For the text-containing cell, return its midpoint in [x, y] coordinate format. 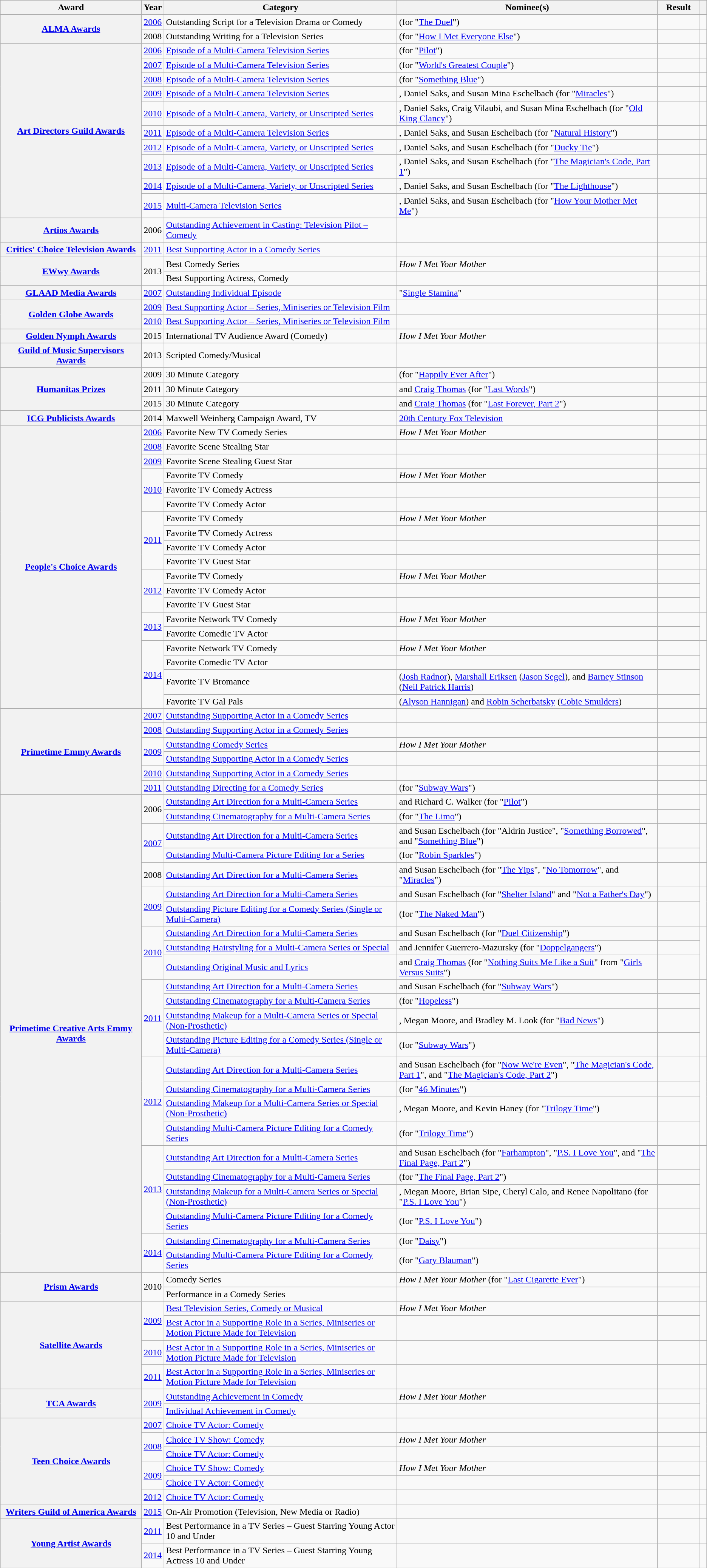
Guild of Music Supervisors Awards [71, 355]
TCA Awards [71, 1404]
Best Comedy Series [280, 264]
GLAAD Media Awards [71, 293]
, Megan Moore, Brian Sipe, Cheryl Calo, and Renee Napolitano (for "P.S. I Love You") [527, 1197]
Primetime Emmy Awards [71, 752]
ICG Publicists Awards [71, 418]
, Daniel Saks, and Susan Eschelbach (for "Natural History") [527, 133]
Outstanding Individual Episode [280, 293]
"Single Stamina" [527, 293]
and Craig Thomas (for "Last Words") [527, 389]
Favorite Scene Stealing Guest Star [280, 461]
(Josh Radnor), Marshall Eriksen (Jason Segel), and Barney Stinson (Neil Patrick Harris) [527, 681]
Result [678, 8]
Teen Choice Awards [71, 1461]
and Susan Eschelbach (for "The Yips", "No Tomorrow", and "Miracles") [527, 875]
and Susan Eschelbach (for "Subway Wars") [527, 987]
(for "Hopeless") [527, 1001]
Outstanding Achievement in Comedy [280, 1397]
Writers Guild of America Awards [71, 1511]
, Daniel Saks, Craig Vilaubi, and Susan Mina Eschelbach (for "Old King Clancy") [527, 113]
Outstanding Achievement in Casting: Television Pilot – Comedy [280, 230]
Humanitas Prizes [71, 389]
(for "The Final Page, Part 2") [527, 1177]
Outstanding Hairstyling for a Multi-Camera Series or Special [280, 947]
Outstanding Writing for a Television Series [280, 36]
Category [280, 8]
Performance in a Comedy Series [280, 1294]
(for "P.S. I Love You") [527, 1221]
Favorite TV Gal Pals [280, 701]
Award [71, 8]
International TV Audience Award (Comedy) [280, 336]
(for "Pilot") [527, 51]
Individual Achievement in Comedy [280, 1411]
Best Supporting Actor in a Comedy Series [280, 250]
(for "The Duel") [527, 22]
Outstanding Directing for a Comedy Series [280, 788]
, Daniel Saks, and Susan Eschelbach (for "How Your Mother Met Me") [527, 205]
, Megan Moore, and Bradley M. Look (for "Bad News") [527, 1021]
(for "The Naked Man") [527, 913]
(Alyson Hannigan) and Robin Scherbatsky (Cobie Smulders) [527, 701]
and Susan Eschelbach (for "Aldrin Justice", "Something Borrowed", and "Something Blue") [527, 836]
, Daniel Saks, and Susan Eschelbach (for "The Magician's Code, Part 1") [527, 166]
Outstanding Multi-Camera Picture Editing for a Series [280, 855]
Prism Awards [71, 1287]
Satellite Awards [71, 1346]
(for "Something Blue") [527, 79]
Favorite Scene Stealing Star [280, 446]
Multi-Camera Television Series [280, 205]
Nominee(s) [527, 8]
Best Performance in a TV Series – Guest Starring Young Actor 10 and Under [280, 1531]
(for "Gary Blauman") [527, 1260]
(for "Daisy") [527, 1240]
and Craig Thomas (for "Nothing Suits Me Like a Suit" from "Girls Versus Suits") [527, 967]
(for "How I Met Everyone Else") [527, 36]
(for "46 Minutes") [527, 1089]
and Richard C. Walker (for "Pilot") [527, 802]
and Susan Eschelbach (for "Now We're Even", "The Magician's Code, Part 1", and "The Magician's Code, Part 2") [527, 1070]
Best Television Series, Comedy or Musical [280, 1308]
Outstanding Comedy Series [280, 745]
(for "Happily Ever After") [527, 375]
People's Choice Awards [71, 567]
EWwy Awards [71, 271]
Maxwell Weinberg Campaign Award, TV [280, 418]
, Daniel Saks, and Susan Eschelbach (for "The Lighthouse") [527, 186]
and Craig Thomas (for "Last Forever, Part 2") [527, 403]
Primetime Creative Arts Emmy Awards [71, 1033]
Favorite TV Bromance [280, 681]
Critics' Choice Television Awards [71, 250]
Best Supporting Actress, Comedy [280, 278]
Favorite New TV Comedy Series [280, 432]
(for "The Limo") [527, 816]
Golden Globe Awards [71, 314]
On-Air Promotion (Television, New Media or Radio) [280, 1511]
Year [153, 8]
Outstanding Original Music and Lyrics [280, 967]
Art Directors Guild Awards [71, 131]
Comedy Series [280, 1279]
(for "Trilogy Time") [527, 1133]
How I Met Your Mother (for "Last Cigarette Ever") [527, 1279]
ALMA Awards [71, 29]
20th Century Fox Television [527, 418]
and Susan Eschelbach (for "Farhampton", "P.S. I Love You", and "The Final Page, Part 2") [527, 1157]
, Daniel Saks, and Susan Eschelbach (for "Ducky Tie") [527, 147]
Young Artist Awards [71, 1543]
Artios Awards [71, 230]
Outstanding Script for a Television Drama or Comedy [280, 22]
and Susan Eschelbach (for "Duel Citizenship") [527, 933]
and Jennifer Guerrero-Mazursky (for "Doppelgangers") [527, 947]
, Daniel Saks, and Susan Mina Eschelbach (for "Miracles") [527, 94]
(for "Robin Sparkles") [527, 855]
and Susan Eschelbach (for "Shelter Island" and "Not a Father's Day") [527, 894]
(for "World's Greatest Couple") [527, 65]
Best Performance in a TV Series – Guest Starring Young Actress 10 and Under [280, 1556]
Golden Nymph Awards [71, 336]
, Megan Moore, and Kevin Haney (for "Trilogy Time") [527, 1108]
Scripted Comedy/Musical [280, 355]
